From the cell containing the given text, extract its center point as (x, y) coordinate. 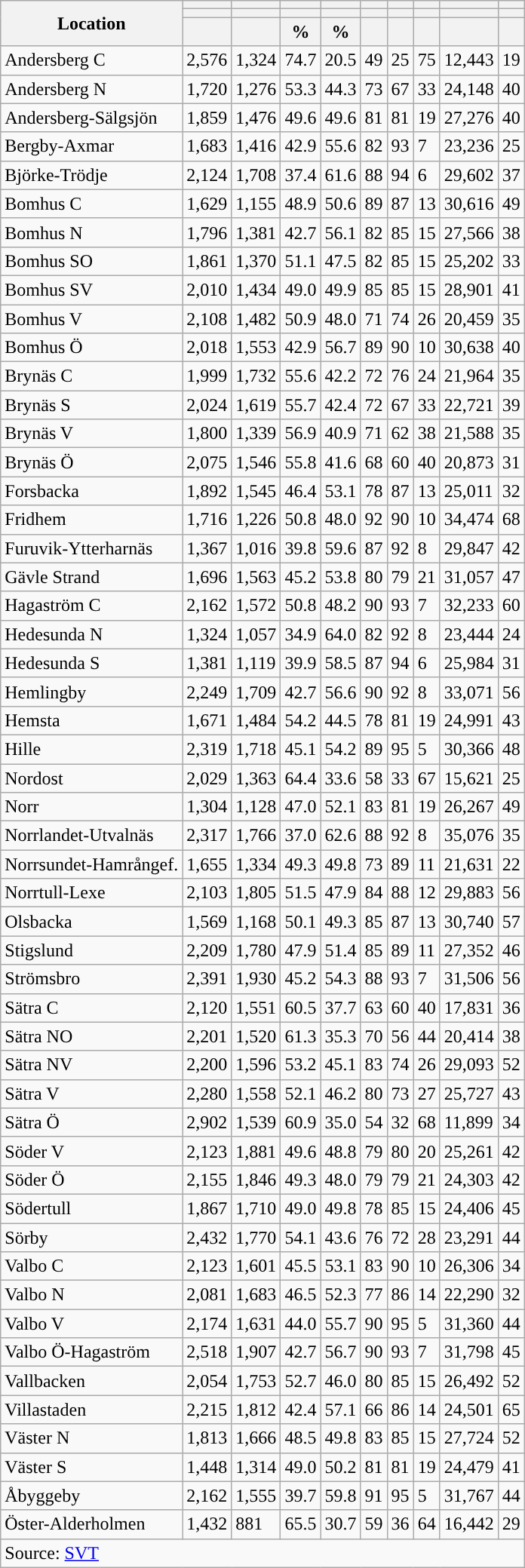
Valbo V (92, 1324)
54.1 (300, 1238)
Sätra C (92, 1008)
27,352 (469, 950)
56.6 (341, 692)
30.7 (341, 1524)
64 (427, 1524)
42.2 (341, 376)
1,482 (256, 319)
Brynäs V (92, 434)
29,847 (469, 548)
2,319 (207, 749)
34.9 (300, 634)
Andersberg-Sälgsjön (92, 118)
27,724 (469, 1438)
1,520 (256, 1036)
50.1 (300, 922)
22,290 (469, 1295)
Sätra Ö (92, 1122)
1,696 (207, 577)
32,233 (469, 606)
84 (374, 893)
1,432 (207, 1524)
1,539 (256, 1122)
1,780 (256, 950)
66 (374, 1410)
1,999 (207, 376)
1,655 (207, 864)
25,261 (469, 1151)
1,363 (256, 778)
1,800 (207, 434)
48 (511, 749)
25,011 (469, 491)
1,867 (207, 1208)
44.0 (300, 1324)
1,596 (256, 1065)
77 (374, 1295)
59.8 (341, 1496)
2,280 (207, 1094)
Stigslund (92, 950)
1,631 (256, 1324)
Åbyggeby (92, 1496)
1,569 (207, 922)
24,148 (469, 89)
15,621 (469, 778)
1,718 (256, 749)
Hagaström C (92, 606)
25,727 (469, 1094)
1,314 (256, 1467)
2,432 (207, 1238)
30,616 (469, 204)
53.2 (300, 1065)
27,566 (469, 232)
1,304 (207, 807)
1,563 (256, 577)
Söder V (92, 1151)
20 (427, 1151)
40.9 (341, 434)
27 (427, 1094)
25,984 (469, 663)
35.0 (341, 1122)
1,710 (256, 1208)
Olsbacka (92, 922)
61.6 (341, 175)
56.1 (341, 232)
61.3 (300, 1036)
Hille (92, 749)
Öster-Alderholmen (92, 1524)
Hemlingby (92, 692)
51.1 (300, 261)
64.4 (300, 778)
58.5 (341, 663)
58 (374, 778)
1,796 (207, 232)
1,553 (256, 348)
Södertull (92, 1208)
53.8 (341, 577)
20,459 (469, 319)
23,444 (469, 634)
2,108 (207, 319)
1,770 (256, 1238)
1,484 (256, 720)
24,991 (469, 720)
2,103 (207, 893)
22 (511, 864)
59.6 (341, 548)
Nordost (92, 778)
Bomhus N (92, 232)
Furuvik-Ytterharnäs (92, 548)
Brynäs Ö (92, 462)
17,831 (469, 1008)
62.6 (341, 836)
Villastaden (92, 1410)
Gävle Strand (92, 577)
21,631 (469, 864)
31,360 (469, 1324)
Björke-Trödje (92, 175)
Sätra NV (92, 1065)
Väster N (92, 1438)
44.5 (341, 720)
25,202 (469, 261)
2,075 (207, 462)
39.9 (300, 663)
1,416 (256, 146)
29 (511, 1524)
1,812 (256, 1410)
63 (374, 1008)
1,572 (256, 606)
881 (256, 1524)
29,883 (469, 893)
Vallbacken (92, 1381)
Andersberg N (92, 89)
1,155 (256, 204)
2,081 (207, 1295)
37.7 (341, 1008)
2,120 (207, 1008)
Norrsundet-Hamrångef. (92, 864)
1,128 (256, 807)
2,024 (207, 405)
Norrtull-Lexe (92, 893)
2,317 (207, 836)
2,155 (207, 1180)
24,479 (469, 1467)
30,638 (469, 348)
Brynäs C (92, 376)
48.8 (341, 1151)
31,798 (469, 1352)
1,476 (256, 118)
30,366 (469, 749)
60.9 (300, 1122)
Forsbacka (92, 491)
50.9 (300, 319)
2,391 (207, 979)
31,767 (469, 1496)
26,267 (469, 807)
60.5 (300, 1008)
2,215 (207, 1410)
1,057 (256, 634)
22,721 (469, 405)
31,057 (469, 577)
48.9 (300, 204)
1,753 (256, 1381)
Söder Ö (92, 1180)
20.5 (341, 60)
70 (374, 1036)
1,720 (207, 89)
27,276 (469, 118)
75 (427, 60)
1,119 (256, 663)
Norr (92, 807)
1,276 (256, 89)
Valbo C (92, 1266)
1,671 (207, 720)
Location (92, 23)
2,200 (207, 1065)
35.3 (341, 1036)
46 (511, 950)
1,558 (256, 1094)
1,168 (256, 922)
2,054 (207, 1381)
37.4 (300, 175)
11,899 (469, 1122)
Valbo Ö-Hagaström (92, 1352)
34,474 (469, 520)
51.5 (300, 893)
1,434 (256, 290)
35,076 (469, 836)
51.4 (341, 950)
Valbo N (92, 1295)
2,124 (207, 175)
2,174 (207, 1324)
2,518 (207, 1352)
1,334 (256, 864)
33.6 (341, 778)
1,545 (256, 491)
Hedesunda N (92, 634)
37 (511, 175)
1,859 (207, 118)
2,029 (207, 778)
2,201 (207, 1036)
2,576 (207, 60)
41.6 (341, 462)
52.3 (341, 1295)
Source: SVT (262, 1553)
1,339 (256, 434)
1,805 (256, 893)
44.3 (341, 89)
24,501 (469, 1410)
1,666 (256, 1438)
28 (427, 1238)
56.9 (300, 434)
91 (374, 1496)
1,861 (207, 261)
39.8 (300, 548)
30,740 (469, 922)
Bomhus V (92, 319)
54 (374, 1122)
Bergby-Axmar (92, 146)
65 (511, 1410)
62 (400, 434)
48.5 (300, 1438)
65.5 (300, 1524)
1,367 (207, 548)
1,716 (207, 520)
1,619 (256, 405)
37.0 (300, 836)
Hedesunda S (92, 663)
1,555 (256, 1496)
Strömsbro (92, 979)
1,601 (256, 1266)
23,236 (469, 146)
1,766 (256, 836)
49.9 (341, 290)
54.3 (341, 979)
Sätra NO (92, 1036)
26,306 (469, 1266)
1,881 (256, 1151)
28,901 (469, 290)
50.6 (341, 204)
2,018 (207, 348)
1,907 (256, 1352)
Bomhus Ö (92, 348)
59 (374, 1524)
1,708 (256, 175)
48.2 (341, 606)
2,209 (207, 950)
1,226 (256, 520)
1,370 (256, 261)
45.5 (300, 1266)
Sätra V (92, 1094)
2,902 (207, 1122)
16,442 (469, 1524)
47.5 (341, 261)
43.6 (341, 1238)
47 (511, 577)
1,546 (256, 462)
Sörby (92, 1238)
64.0 (341, 634)
1,813 (207, 1438)
47.0 (300, 807)
2,010 (207, 290)
2,249 (207, 692)
20,414 (469, 1036)
29,602 (469, 175)
33,071 (469, 692)
1,551 (256, 1008)
24,303 (469, 1180)
1,892 (207, 491)
46.0 (341, 1381)
Andersberg C (92, 60)
Väster S (92, 1467)
26,492 (469, 1381)
46.5 (300, 1295)
Hemsta (92, 720)
29,093 (469, 1065)
74.7 (300, 60)
24,406 (469, 1208)
52.7 (300, 1381)
1,448 (207, 1467)
39 (511, 405)
46.4 (300, 491)
39.7 (300, 1496)
1,732 (256, 376)
Bomhus SO (92, 261)
53.3 (300, 89)
Norrlandet-Utvalnäs (92, 836)
46.2 (341, 1094)
50.2 (341, 1467)
12,443 (469, 60)
31,506 (469, 979)
20,873 (469, 462)
55.8 (300, 462)
Bomhus SV (92, 290)
23,291 (469, 1238)
1,629 (207, 204)
12 (427, 893)
21,964 (469, 376)
1,709 (256, 692)
Bomhus C (92, 204)
57 (511, 922)
Brynäs S (92, 405)
1,016 (256, 548)
Fridhem (92, 520)
1,930 (256, 979)
21,588 (469, 434)
57.1 (341, 1410)
1,846 (256, 1180)
